Return (x, y) of the center of cell containing provided text 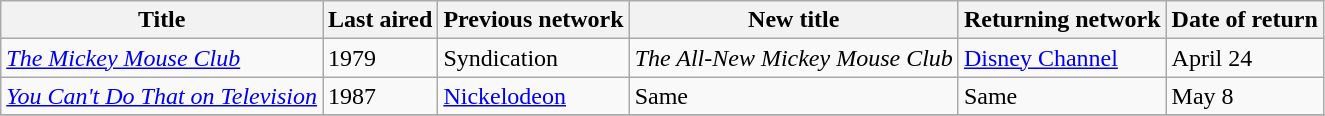
Syndication (534, 58)
Previous network (534, 20)
April 24 (1244, 58)
New title (794, 20)
The All-New Mickey Mouse Club (794, 58)
Last aired (380, 20)
Nickelodeon (534, 96)
May 8 (1244, 96)
Returning network (1062, 20)
1987 (380, 96)
Disney Channel (1062, 58)
The Mickey Mouse Club (162, 58)
1979 (380, 58)
Date of return (1244, 20)
Title (162, 20)
You Can't Do That on Television (162, 96)
